Provide the [X, Y] coordinate of the cell's center where the given text is located.  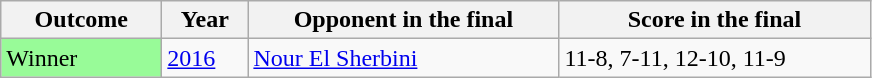
Winner [82, 58]
Outcome [82, 20]
Opponent in the final [404, 20]
2016 [205, 58]
Year [205, 20]
Nour El Sherbini [404, 58]
Score in the final [714, 20]
11-8, 7-11, 12-10, 11-9 [714, 58]
